From the cell containing the given text, extract its center point as (X, Y) coordinate. 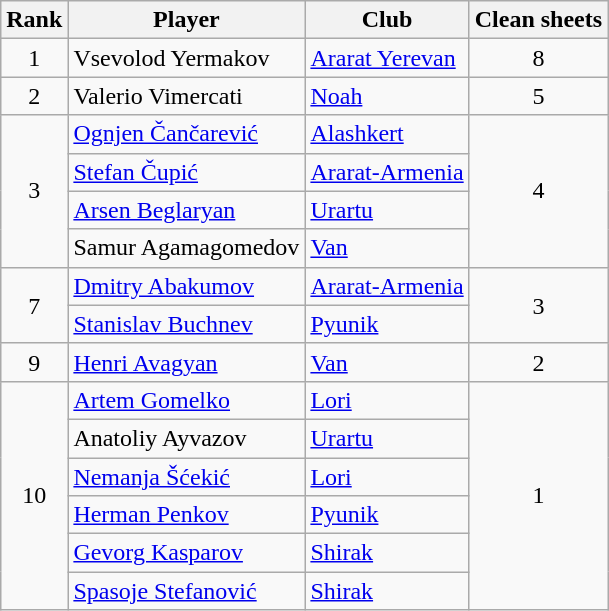
Alashkert (387, 134)
8 (538, 58)
Artem Gomelko (186, 400)
Herman Penkov (186, 515)
10 (34, 495)
4 (538, 191)
Nemanja Šćekić (186, 477)
Ararat Yerevan (387, 58)
7 (34, 305)
9 (34, 362)
Gevorg Kasparov (186, 553)
Rank (34, 20)
Stefan Čupić (186, 172)
Stanislav Buchnev (186, 324)
Henri Avagyan (186, 362)
Samur Agamagomedov (186, 248)
Arsen Beglaryan (186, 210)
Noah (387, 96)
Clean sheets (538, 20)
Ognjen Čančarević (186, 134)
5 (538, 96)
Valerio Vimercati (186, 96)
Dmitry Abakumov (186, 286)
Anatoliy Ayvazov (186, 438)
Player (186, 20)
Vsevolod Yermakov (186, 58)
Spasoje Stefanović (186, 591)
Club (387, 20)
